Search for the cell housing the specified text and yield its [x, y] center coordinate. 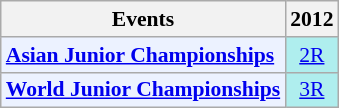
3R [312, 90]
Asian Junior Championships [143, 55]
Events [143, 19]
2R [312, 55]
World Junior Championships [143, 90]
2012 [312, 19]
